Capture the cell that displays the provided text and extract its [X, Y] central coordinate. 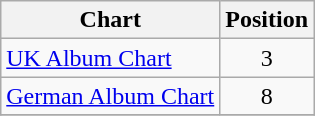
3 [267, 58]
German Album Chart [110, 96]
Position [267, 20]
UK Album Chart [110, 58]
Chart [110, 20]
8 [267, 96]
